From the cell containing the given text, extract its center point as (x, y) coordinate. 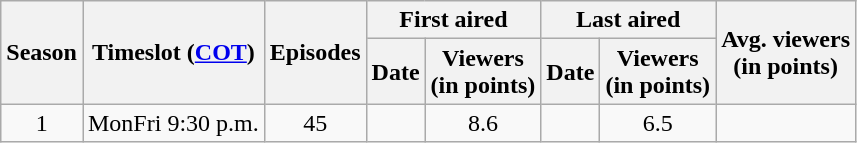
45 (315, 123)
First aired (454, 20)
Avg. viewers(in points) (786, 52)
1 (42, 123)
Season (42, 52)
6.5 (658, 123)
Last aired (628, 20)
MonFri 9:30 p.m. (173, 123)
8.6 (483, 123)
Episodes (315, 52)
Timeslot (COT) (173, 52)
